Capture the cell that displays the provided text and extract its [X, Y] central coordinate. 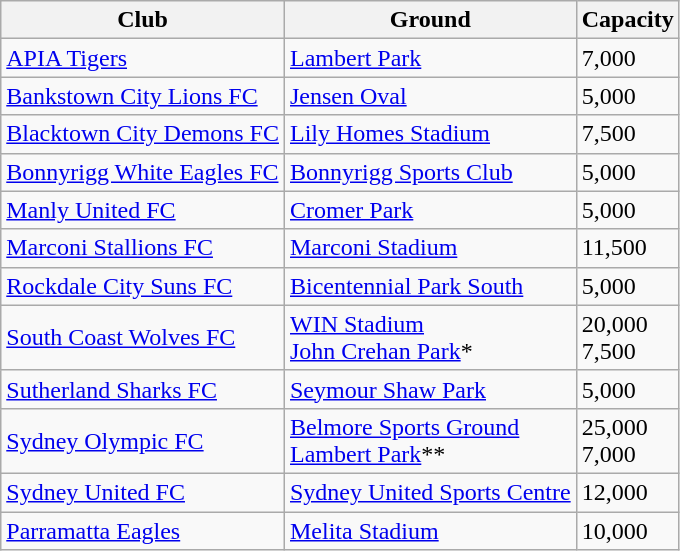
Blacktown City Demons FC [143, 134]
Belmore Sports Ground Lambert Park** [430, 440]
Jensen Oval [430, 96]
Marconi Stallions FC [143, 248]
7,500 [628, 134]
7,000 [628, 58]
25,000 7,000 [628, 440]
Lambert Park [430, 58]
12,000 [628, 492]
11,500 [628, 248]
20,000 7,500 [628, 338]
Sydney United FC [143, 492]
Parramatta Eagles [143, 531]
Bankstown City Lions FC [143, 96]
Sydney Olympic FC [143, 440]
Cromer Park [430, 210]
Sutherland Sharks FC [143, 389]
Capacity [628, 20]
Melita Stadium [430, 531]
WIN Stadium John Crehan Park* [430, 338]
South Coast Wolves FC [143, 338]
APIA Tigers [143, 58]
Bonnyrigg White Eagles FC [143, 172]
Rockdale City Suns FC [143, 286]
Seymour Shaw Park [430, 389]
Sydney United Sports Centre [430, 492]
Lily Homes Stadium [430, 134]
Ground [430, 20]
Club [143, 20]
Manly United FC [143, 210]
Marconi Stadium [430, 248]
Bicentennial Park South [430, 286]
10,000 [628, 531]
Bonnyrigg Sports Club [430, 172]
